Scan for the cell matching the given text and deliver its (X, Y) coordinate at center. 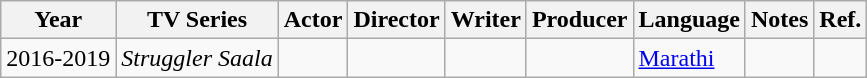
Producer (580, 20)
Director (396, 20)
Writer (486, 20)
Actor (313, 20)
Year (58, 20)
2016-2019 (58, 58)
Notes (779, 20)
TV Series (197, 20)
Language (689, 20)
Marathi (689, 58)
Struggler Saala (197, 58)
Ref. (840, 20)
